Output the (x, y) coordinate of the center of the cell containing the given text.  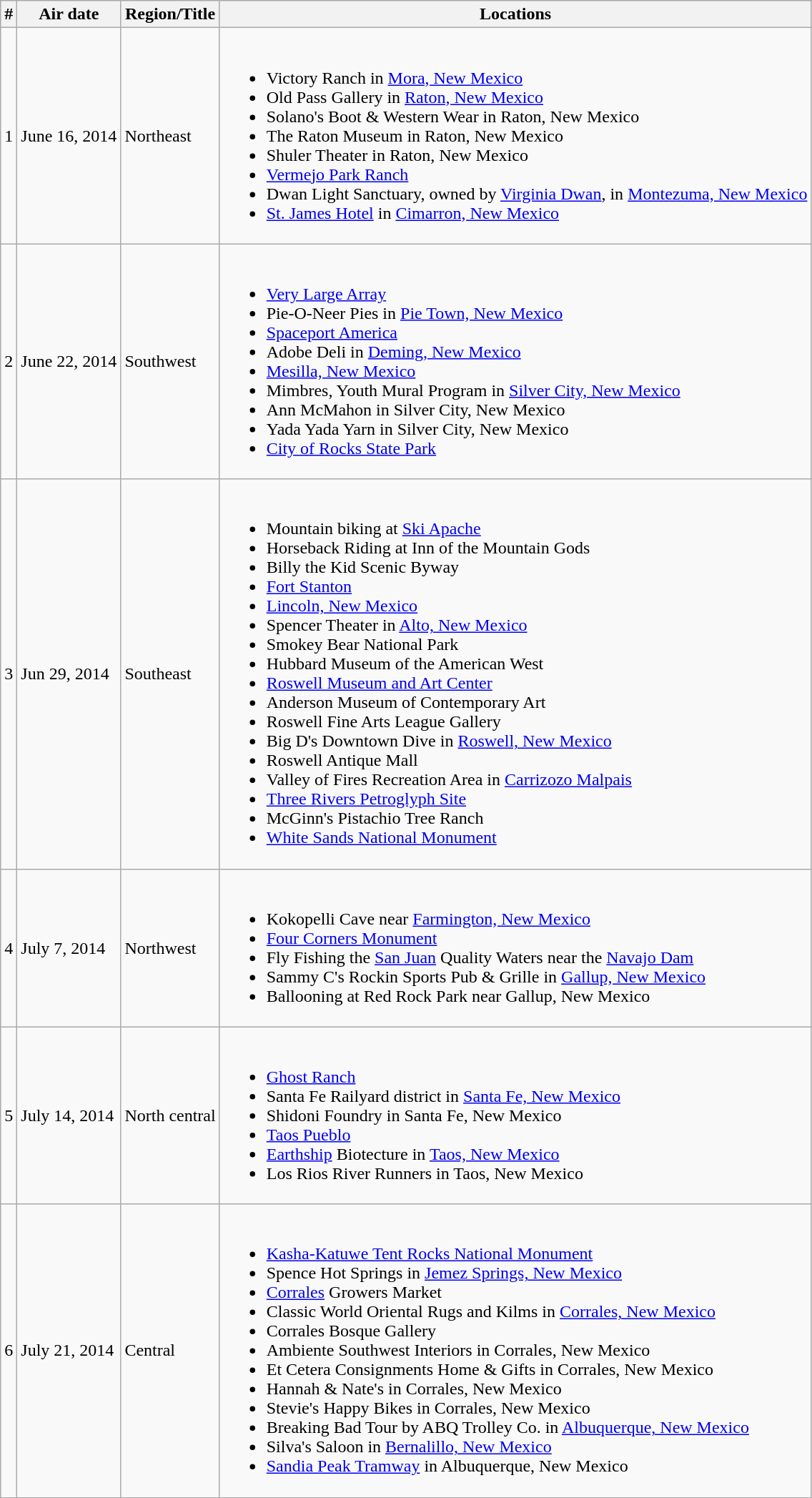
# (9, 14)
4 (9, 948)
Northwest (170, 948)
Locations (515, 14)
5 (9, 1115)
3 (9, 674)
July 14, 2014 (69, 1115)
6 (9, 1351)
June 22, 2014 (69, 362)
June 16, 2014 (69, 136)
North central (170, 1115)
1 (9, 136)
Jun 29, 2014 (69, 674)
Central (170, 1351)
July 21, 2014 (69, 1351)
2 (9, 362)
July 7, 2014 (69, 948)
Region/Title (170, 14)
Southeast (170, 674)
Northeast (170, 136)
Air date (69, 14)
Southwest (170, 362)
